Determine the (X, Y) coordinate at the center of the cell enclosing the given text.  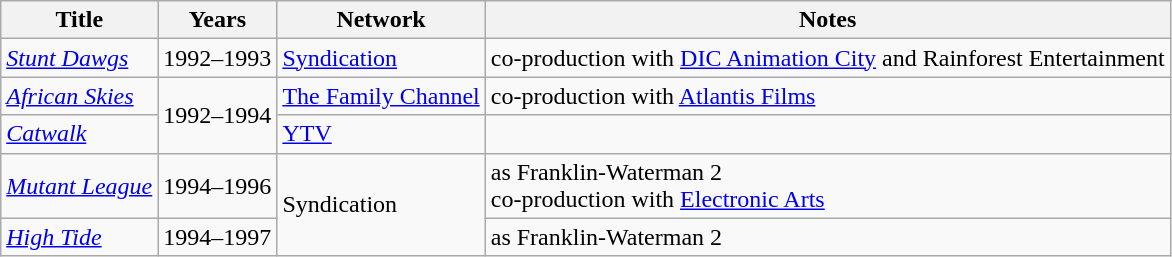
1992–1993 (218, 58)
The Family Channel (381, 96)
Stunt Dawgs (80, 58)
Mutant League (80, 186)
YTV (381, 134)
1994–1997 (218, 237)
co-production with Atlantis Films (828, 96)
1994–1996 (218, 186)
co-production with DIC Animation City and Rainforest Entertainment (828, 58)
Network (381, 20)
as Franklin-Waterman 2 (828, 237)
as Franklin-Waterman 2co-production with Electronic Arts (828, 186)
Notes (828, 20)
African Skies (80, 96)
Years (218, 20)
Catwalk (80, 134)
High Tide (80, 237)
Title (80, 20)
1992–1994 (218, 115)
